Return the (X, Y) coordinate for the center point of the cell that contains the specified text.  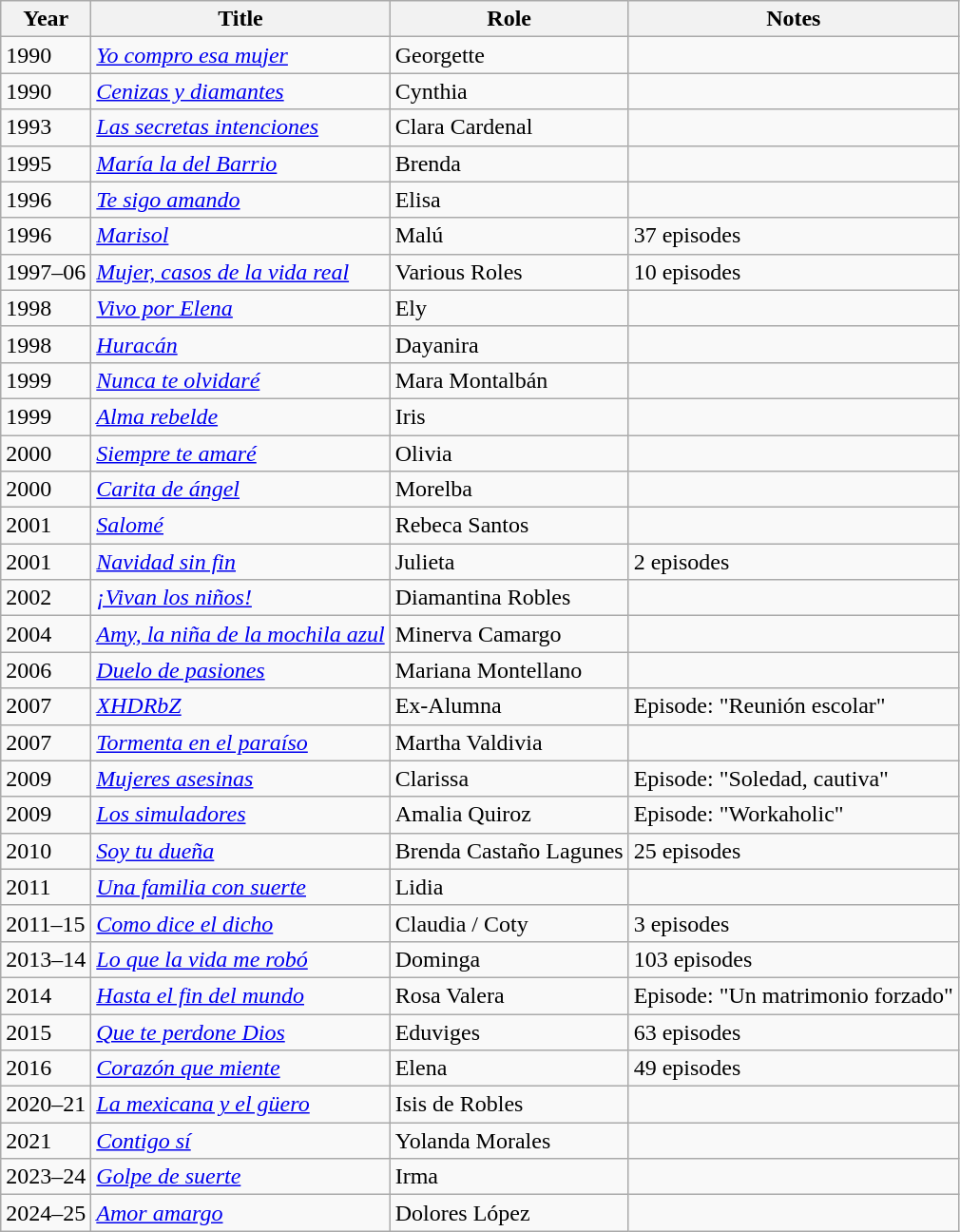
Amor amargo (240, 1213)
Clara Cardenal (509, 127)
2011 (46, 887)
Episode: "Soledad, cautiva" (793, 779)
Nunca te olvidaré (240, 380)
49 episodes (793, 1068)
Alma rebelde (240, 416)
2006 (46, 670)
Elena (509, 1068)
1997–06 (46, 272)
2015 (46, 1031)
Dolores López (509, 1213)
2013–14 (46, 959)
2014 (46, 995)
Tormenta en el paraíso (240, 742)
37 episodes (793, 236)
Brenda Castaño Lagunes (509, 851)
Episode: "Workaholic" (793, 815)
Cenizas y diamantes (240, 91)
Soy tu dueña (240, 851)
Contigo sí (240, 1141)
Clarissa (509, 779)
Mujeres asesinas (240, 779)
Dominga (509, 959)
2021 (46, 1141)
Corazón que miente (240, 1068)
Ex-Alumna (509, 706)
Notes (793, 19)
Mara Montalbán (509, 380)
2010 (46, 851)
Cynthia (509, 91)
Julieta (509, 562)
Que te perdone Dios (240, 1031)
Yolanda Morales (509, 1141)
Amy, la niña de la mochila azul (240, 634)
Diamantina Robles (509, 598)
Role (509, 19)
Mariana Montellano (509, 670)
Olivia (509, 453)
Siempre te amaré (240, 453)
10 episodes (793, 272)
Las secretas intenciones (240, 127)
Mujer, casos de la vida real (240, 272)
Navidad sin fin (240, 562)
Carita de ángel (240, 490)
Hasta el fin del mundo (240, 995)
103 episodes (793, 959)
Minerva Camargo (509, 634)
2023–24 (46, 1177)
Vivo por Elena (240, 308)
63 episodes (793, 1031)
Title (240, 19)
Los simuladores (240, 815)
25 episodes (793, 851)
Amalia Quiroz (509, 815)
1993 (46, 127)
Brenda (509, 164)
Episode: "Un matrimonio forzado" (793, 995)
María la del Barrio (240, 164)
2 episodes (793, 562)
2011–15 (46, 923)
Lidia (509, 887)
Georgette (509, 55)
Te sigo amando (240, 200)
Rosa Valera (509, 995)
Morelba (509, 490)
Isis de Robles (509, 1105)
Martha Valdivia (509, 742)
2002 (46, 598)
XHDRbZ (240, 706)
Huracán (240, 344)
Malú (509, 236)
Golpe de suerte (240, 1177)
2024–25 (46, 1213)
Como dice el dicho (240, 923)
Ely (509, 308)
Elisa (509, 200)
Lo que la vida me robó (240, 959)
2020–21 (46, 1105)
1995 (46, 164)
Iris (509, 416)
Una familia con suerte (240, 887)
La mexicana y el güero (240, 1105)
Yo compro esa mujer (240, 55)
Episode: "Reunión escolar" (793, 706)
2004 (46, 634)
Marisol (240, 236)
2016 (46, 1068)
Irma (509, 1177)
Dayanira (509, 344)
Salomé (240, 526)
Duelo de pasiones (240, 670)
Eduviges (509, 1031)
¡Vivan los niños! (240, 598)
3 episodes (793, 923)
Various Roles (509, 272)
Claudia / Coty (509, 923)
Rebeca Santos (509, 526)
Year (46, 19)
